Search for the cell housing the specified text and yield its (x, y) center coordinate. 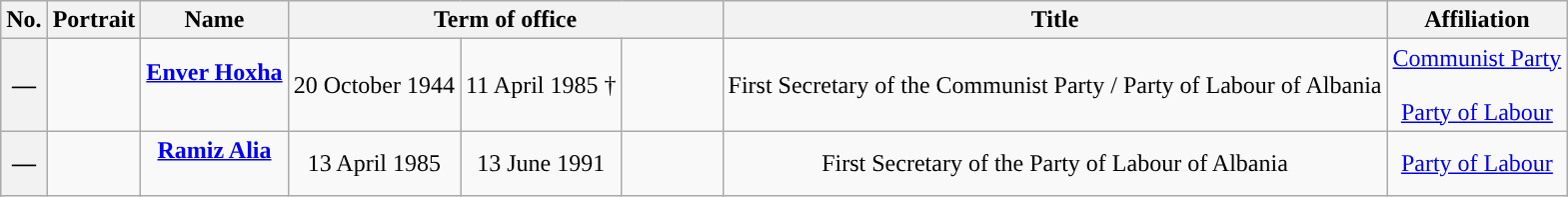
11 April 1985 † (541, 85)
20 October 1944 (374, 85)
First Secretary of the Party of Labour of Albania (1055, 164)
Ramiz Alia (214, 164)
Enver Hoxha (214, 85)
Communist PartyParty of Labour (1477, 85)
Term of office (506, 20)
Party of Labour (1477, 164)
Affiliation (1477, 20)
Name (214, 20)
First Secretary of the Communist Party / Party of Labour of Albania (1055, 85)
Portrait (94, 20)
13 April 1985 (374, 164)
13 June 1991 (541, 164)
Title (1055, 20)
No. (24, 20)
